Scan for the cell matching the given text and deliver its [X, Y] coordinate at center. 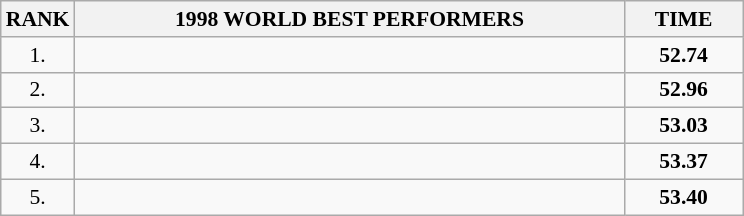
TIME [684, 19]
4. [38, 162]
52.96 [684, 90]
3. [38, 126]
5. [38, 197]
2. [38, 90]
1998 WORLD BEST PERFORMERS [349, 19]
53.40 [684, 197]
53.03 [684, 126]
53.37 [684, 162]
52.74 [684, 55]
1. [38, 55]
RANK [38, 19]
